Determine the [x, y] coordinate at the center of the cell enclosing the given text.  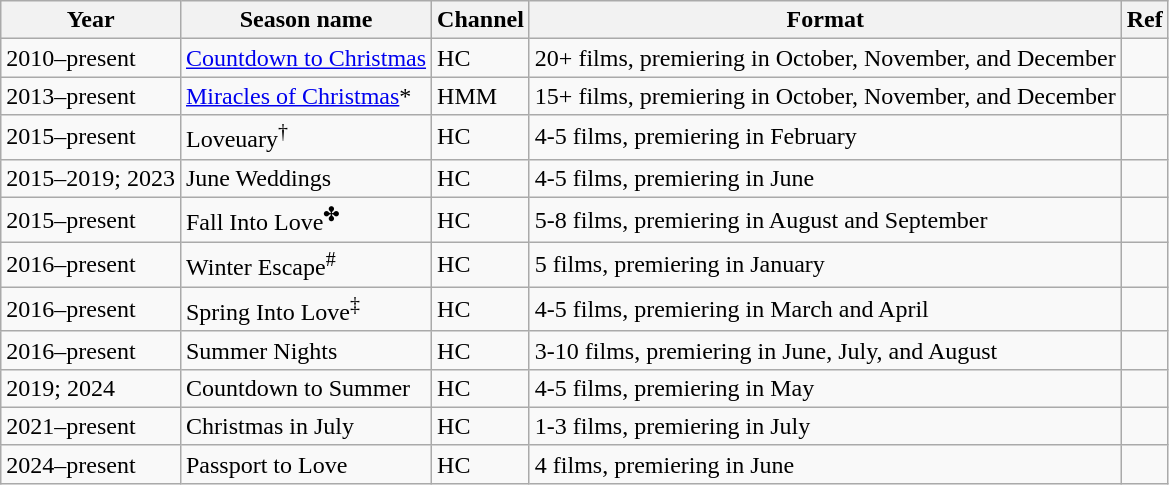
Spring Into Love‡ [306, 310]
2010–present [91, 58]
4-5 films, premiering in March and April [825, 310]
Winter Escape# [306, 264]
Countdown to Christmas [306, 58]
20+ films, premiering in October, November, and December [825, 58]
1-3 films, premiering in July [825, 426]
4 films, premiering in June [825, 464]
Countdown to Summer [306, 388]
June Weddings [306, 178]
2013–present [91, 96]
HMM [481, 96]
Loveuary† [306, 138]
2015–2019; 2023 [91, 178]
15+ films, premiering in October, November, and December [825, 96]
2021–present [91, 426]
Fall Into Love✤ [306, 220]
Season name [306, 20]
4-5 films, premiering in February [825, 138]
Ref [1144, 20]
Passport to Love [306, 464]
4-5 films, premiering in June [825, 178]
2019; 2024 [91, 388]
Christmas in July [306, 426]
5-8 films, premiering in August and September [825, 220]
Summer Nights [306, 350]
5 films, premiering in January [825, 264]
2024–present [91, 464]
4-5 films, premiering in May [825, 388]
Miracles of Christmas* [306, 96]
Year [91, 20]
Format [825, 20]
3-10 films, premiering in June, July, and August [825, 350]
Channel [481, 20]
